Detect which cell encompasses the target text, then output its (x, y) center coordinate. 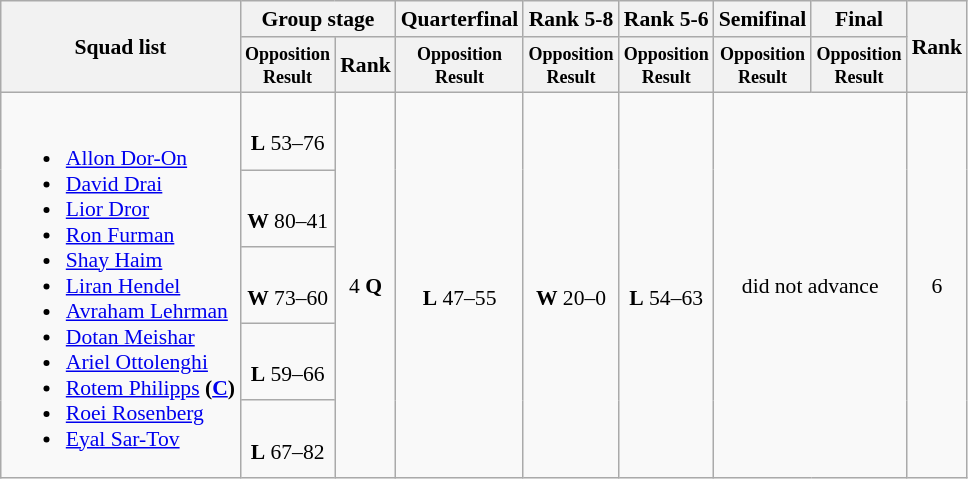
L 54–63 (666, 286)
Rank 5-6 (666, 19)
Rank 5-8 (570, 19)
Squad list (120, 47)
L 59–66 (288, 362)
Final (858, 19)
Quarterfinal (460, 19)
Group stage (318, 19)
W 20–0 (570, 286)
Semifinal (763, 19)
did not advance (810, 286)
L 47–55 (460, 286)
W 73–60 (288, 286)
W 80–41 (288, 208)
4 Q (366, 286)
L 53–76 (288, 132)
L 67–82 (288, 440)
6 (938, 286)
